Capture the cell that displays the provided text and extract its [x, y] central coordinate. 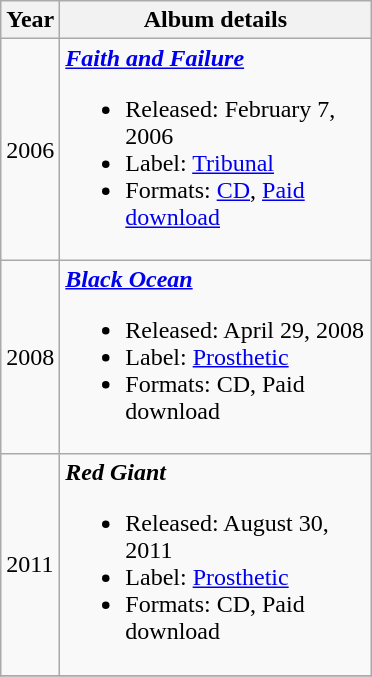
2006 [30, 150]
Faith and FailureReleased: February 7, 2006Label: TribunalFormats: CD, Paid download [216, 150]
2008 [30, 357]
Black OceanReleased: April 29, 2008Label: ProstheticFormats: CD, Paid download [216, 357]
2011 [30, 564]
Album details [216, 20]
Red GiantReleased: August 30, 2011Label: ProstheticFormats: CD, Paid download [216, 564]
Year [30, 20]
